Find where the given text appears and provide that cell's center as (x, y) coordinate. 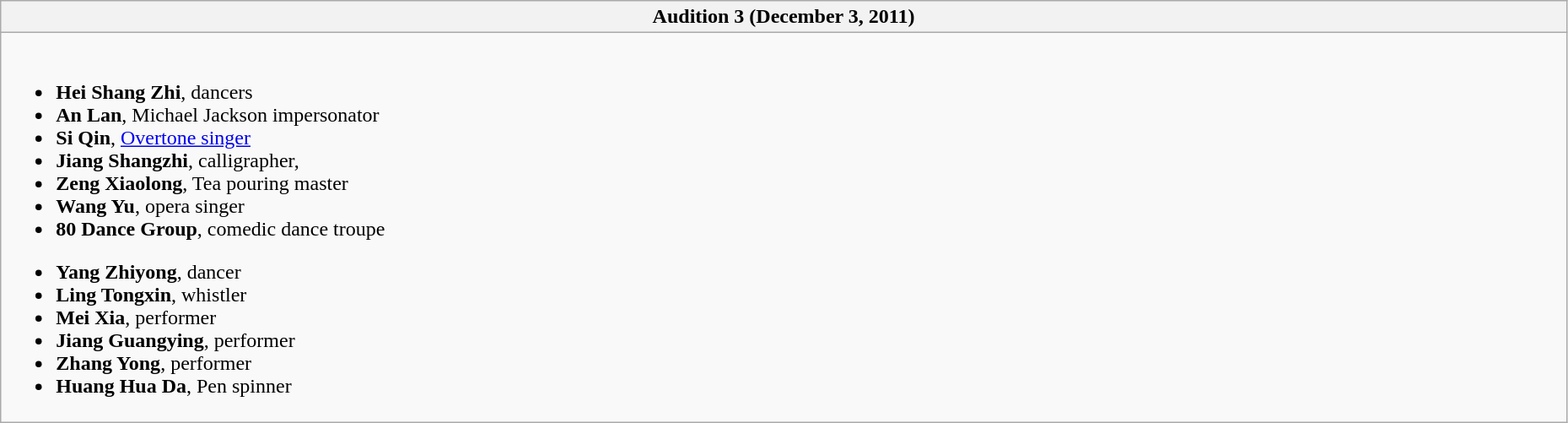
Audition 3 (December 3, 2011) (784, 17)
